Output the [X, Y] coordinate of the center of the cell containing the given text.  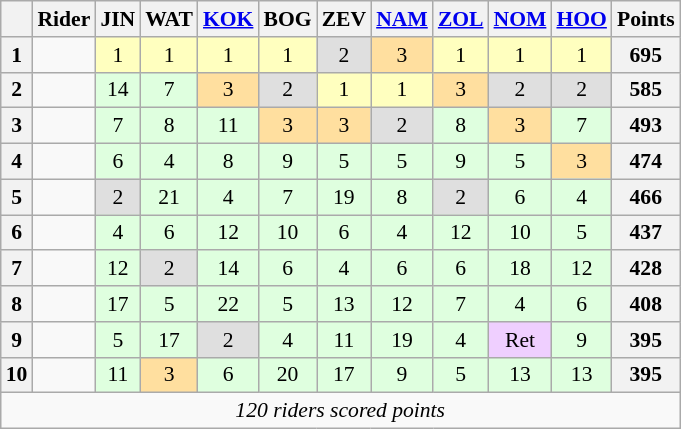
18 [520, 269]
WAT [169, 19]
NOM [520, 19]
ZEV [344, 19]
22 [228, 304]
Rider [64, 19]
KOK [228, 19]
Ret [520, 340]
BOG [287, 19]
695 [646, 55]
JIN [118, 19]
ZOL [461, 19]
493 [646, 126]
21 [169, 197]
HOO [582, 19]
585 [646, 90]
20 [287, 375]
437 [646, 233]
466 [646, 197]
Points [646, 19]
120 riders scored points [340, 411]
428 [646, 269]
408 [646, 304]
NAM [402, 19]
474 [646, 162]
